Determine the [x, y] coordinate at the center of the cell enclosing the given text.  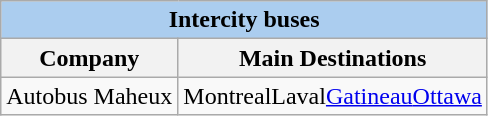
Main Destinations [333, 58]
MontrealLavalGatineauOttawa [333, 96]
Intercity buses [244, 20]
Company [90, 58]
Autobus Maheux [90, 96]
